Return (x, y) of the center of cell containing provided text 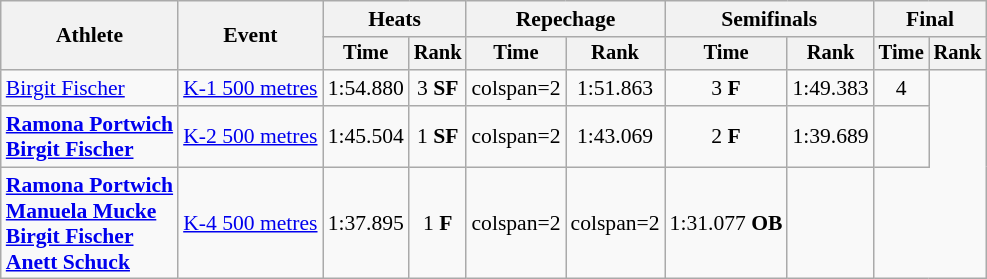
1:49.383 (830, 88)
1:54.880 (366, 88)
Athlete (90, 36)
K-4 500 metres (250, 223)
K-2 500 metres (250, 136)
2 F (726, 136)
Heats (395, 19)
1:43.069 (616, 136)
1:37.895 (366, 223)
Repechage (565, 19)
Final (930, 19)
4 (902, 88)
3 SF (438, 88)
K-1 500 metres (250, 88)
Event (250, 36)
1:45.504 (366, 136)
Semifinals (770, 19)
1 SF (438, 136)
1 F (438, 223)
1:51.863 (616, 88)
Ramona PortwichManuela MuckeBirgit FischerAnett Schuck (90, 223)
1:39.689 (830, 136)
Birgit Fischer (90, 88)
Ramona PortwichBirgit Fischer (90, 136)
3 F (726, 88)
1:31.077 OB (726, 223)
